From the cell containing the given text, extract its center point as [X, Y] coordinate. 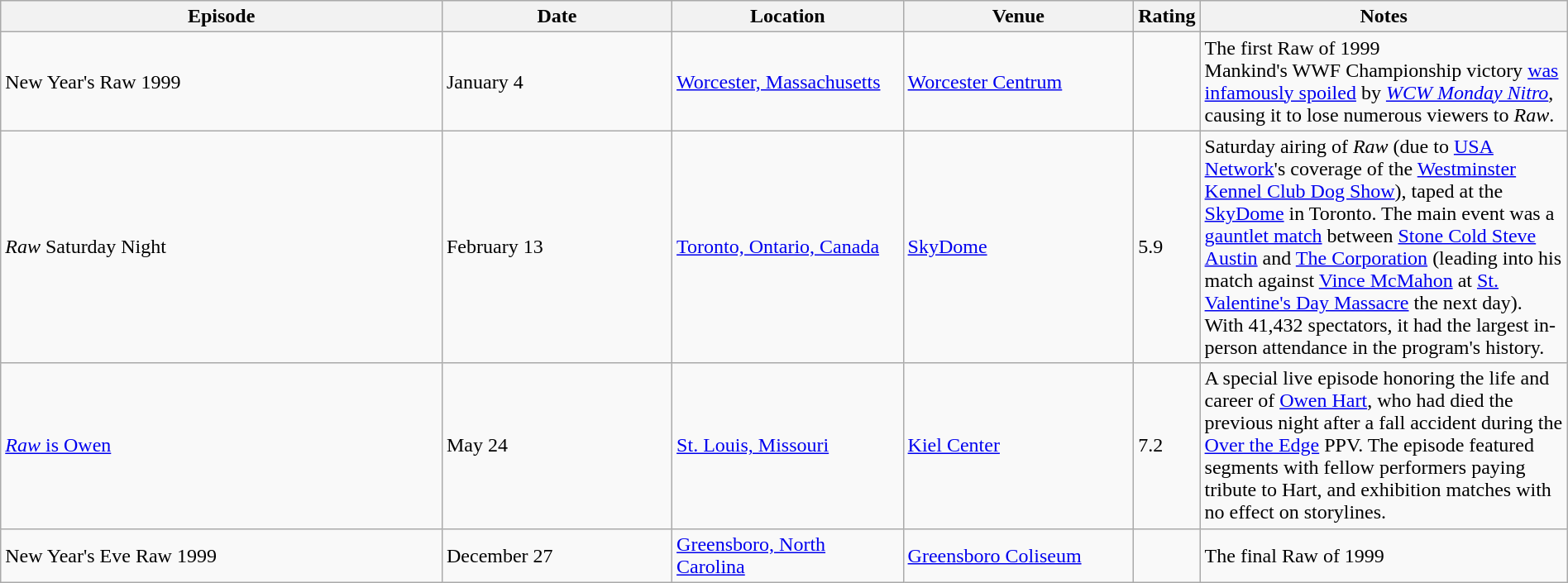
Episode [222, 17]
January 4 [557, 81]
St. Louis, Missouri [787, 446]
Greensboro Coliseum [1019, 556]
Raw is Owen [222, 446]
The first Raw of 1999Mankind's WWF Championship victory was infamously spoiled by WCW Monday Nitro, causing it to lose numerous viewers to Raw. [1384, 81]
New Year's Eve Raw 1999 [222, 556]
Raw Saturday Night [222, 246]
Worcester Centrum [1019, 81]
SkyDome [1019, 246]
Date [557, 17]
Venue [1019, 17]
Greensboro, North Carolina [787, 556]
Rating [1167, 17]
7.2 [1167, 446]
Kiel Center [1019, 446]
December 27 [557, 556]
5.9 [1167, 246]
Worcester, Massachusetts [787, 81]
May 24 [557, 446]
The final Raw of 1999 [1384, 556]
Notes [1384, 17]
February 13 [557, 246]
Location [787, 17]
Toronto, Ontario, Canada [787, 246]
New Year's Raw 1999 [222, 81]
